Identify which cell holds the provided text, then report its (X, Y) central coordinate. 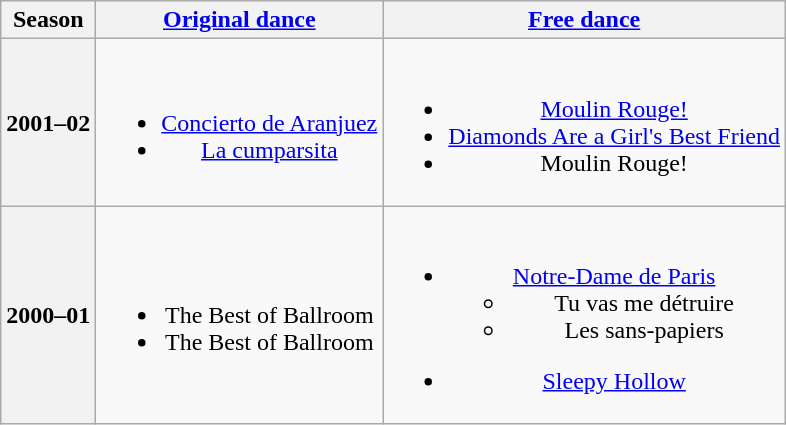
The Best of Ballroom The Best of Ballroom (240, 315)
2001–02 (48, 122)
Season (48, 20)
Concierto de Aranjuez La cumparsita (240, 122)
Notre-Dame de Paris Tu vas me détruireLes sans-papiersSleepy Hollow (584, 315)
Original dance (240, 20)
Moulin Rouge!Diamonds Are a Girl's Best Friend Moulin Rouge! (584, 122)
2000–01 (48, 315)
Free dance (584, 20)
